Extract the (X, Y) coordinate from the center of the cell holding the provided text.  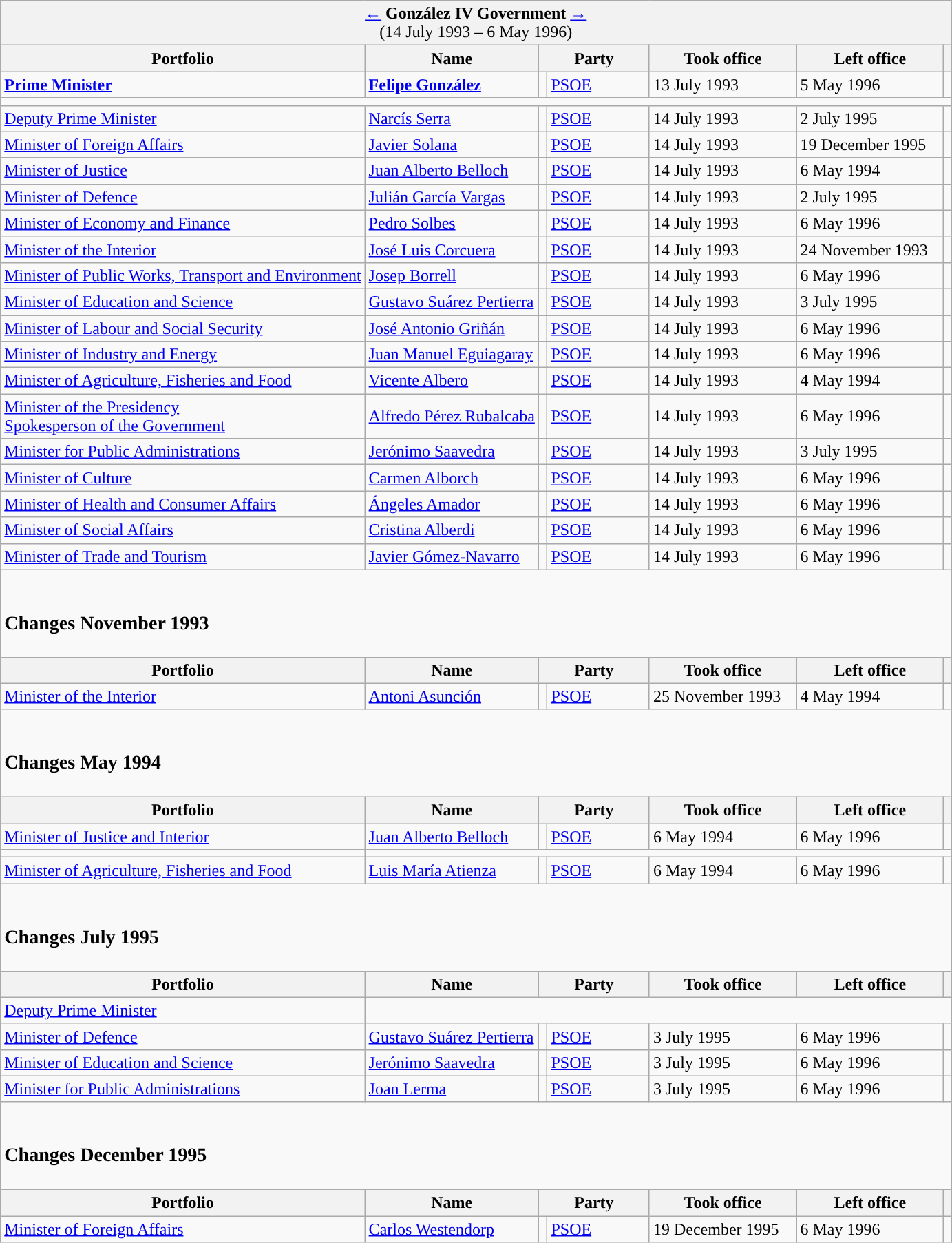
Cristina Alberdi (452, 530)
Antoni Asunción (452, 696)
Prime Minister (183, 85)
Minister of Public Works, Transport and Environment (183, 275)
Ángeles Amador (452, 504)
Carmen Alborch (452, 478)
Minister of Trade and Tourism (183, 556)
Minister of Justice (183, 171)
Changes November 1993 (476, 613)
← González IV Government →(14 July 1993 – 6 May 1996) (476, 23)
Minister of Economy and Finance (183, 223)
José Antonio Griñán (452, 328)
Javier Gómez-Navarro (452, 556)
Carlos Westendorp (452, 1229)
Josep Borrell (452, 275)
Vicente Albero (452, 381)
Joan Lerma (452, 1089)
Narcís Serra (452, 118)
Julián García Vargas (452, 197)
Alfredo Pérez Rubalcaba (452, 416)
Minister of Industry and Energy (183, 355)
Changes May 1994 (476, 753)
24 November 1993 (870, 249)
Luis María Atienza (452, 870)
Felipe González (452, 85)
Minister of Culture (183, 478)
25 November 1993 (723, 696)
13 July 1993 (723, 85)
Changes July 1995 (476, 927)
Javier Solana (452, 145)
Minister of Health and Consumer Affairs (183, 504)
Minister of Social Affairs (183, 530)
Changes December 1995 (476, 1146)
Pedro Solbes (452, 223)
Minister of Labour and Social Security (183, 328)
5 May 1996 (870, 85)
Minister of Justice and Interior (183, 837)
Juan Manuel Eguiagaray (452, 355)
José Luis Corcuera (452, 249)
Minister of the PresidencySpokesperson of the Government (183, 416)
